Find where the given text appears and provide that cell's center as [x, y] coordinate. 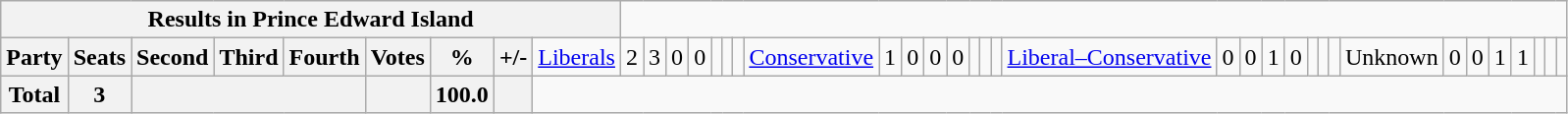
% [461, 57]
Second [173, 57]
Conservative [811, 57]
Total [34, 94]
100.0 [461, 94]
Liberals [577, 57]
Unknown [1391, 57]
Liberal–Conservative [1109, 57]
Results in Prince Edward Island [311, 20]
Votes [397, 57]
Fourth [324, 57]
+/- [512, 57]
2 [632, 57]
Third [249, 57]
Seats [99, 57]
Party [34, 57]
